Search for the cell housing the specified text and yield its [x, y] center coordinate. 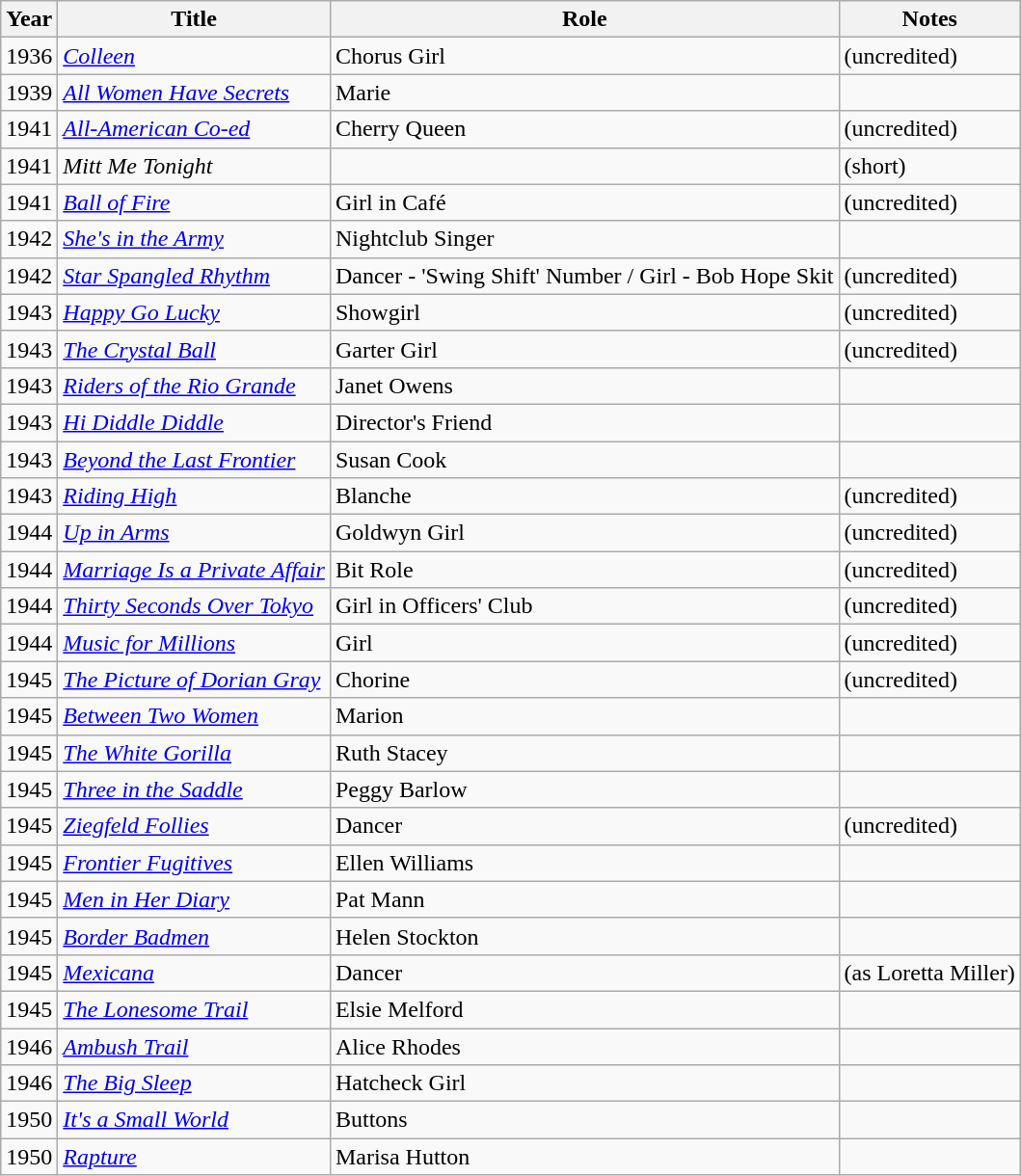
Nightclub Singer [584, 239]
Ambush Trail [195, 1046]
Riding High [195, 496]
Men in Her Diary [195, 899]
Cherry Queen [584, 129]
Ziegfeld Follies [195, 826]
Beyond the Last Frontier [195, 460]
Director's Friend [584, 422]
(short) [929, 166]
All Women Have Secrets [195, 93]
Thirty Seconds Over Tokyo [195, 606]
Between Two Women [195, 716]
Mitt Me Tonight [195, 166]
Mexicana [195, 973]
Frontier Fugitives [195, 863]
The Crystal Ball [195, 349]
Marie [584, 93]
Dancer - 'Swing Shift' Number / Girl - Bob Hope Skit [584, 276]
Ruth Stacey [584, 753]
The White Gorilla [195, 753]
Year [29, 19]
Hatcheck Girl [584, 1083]
Ball of Fire [195, 202]
She's in the Army [195, 239]
Marion [584, 716]
Title [195, 19]
The Lonesome Trail [195, 1009]
Goldwyn Girl [584, 533]
Blanche [584, 496]
It's a Small World [195, 1120]
The Picture of Dorian Gray [195, 680]
Notes [929, 19]
Border Badmen [195, 936]
Bit Role [584, 570]
Girl in Café [584, 202]
Up in Arms [195, 533]
Marisa Hutton [584, 1157]
Colleen [195, 56]
Chorus Girl [584, 56]
Music for Millions [195, 643]
1939 [29, 93]
Marriage Is a Private Affair [195, 570]
Chorine [584, 680]
(as Loretta Miller) [929, 973]
Role [584, 19]
Star Spangled Rhythm [195, 276]
Girl in Officers' Club [584, 606]
Hi Diddle Diddle [195, 422]
Alice Rhodes [584, 1046]
Rapture [195, 1157]
Helen Stockton [584, 936]
Girl [584, 643]
Elsie Melford [584, 1009]
Buttons [584, 1120]
Happy Go Lucky [195, 312]
Showgirl [584, 312]
Three in the Saddle [195, 789]
Peggy Barlow [584, 789]
Janet Owens [584, 386]
1936 [29, 56]
The Big Sleep [195, 1083]
Riders of the Rio Grande [195, 386]
Pat Mann [584, 899]
Ellen Williams [584, 863]
All-American Co-ed [195, 129]
Susan Cook [584, 460]
Garter Girl [584, 349]
